Scan for the cell matching the given text and deliver its (X, Y) coordinate at center. 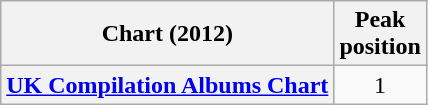
Peakposition (380, 34)
Chart (2012) (168, 34)
UK Compilation Albums Chart (168, 85)
1 (380, 85)
